Scan for the cell matching the given text and deliver its [X, Y] coordinate at center. 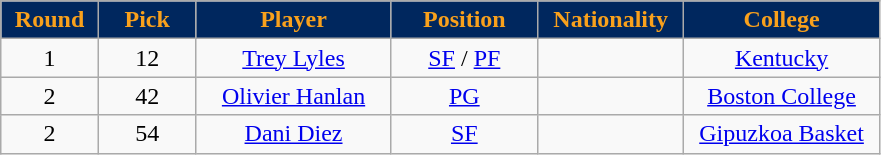
Boston College [782, 96]
Kentucky [782, 58]
Position [464, 20]
Olivier Hanlan [294, 96]
Trey Lyles [294, 58]
Dani Diez [294, 134]
SF / PF [464, 58]
Nationality [611, 20]
PG [464, 96]
Round [50, 20]
Gipuzkoa Basket [782, 134]
SF [464, 134]
54 [147, 134]
42 [147, 96]
Player [294, 20]
1 [50, 58]
Pick [147, 20]
College [782, 20]
12 [147, 58]
